For the text-containing cell, return its midpoint in [x, y] coordinate format. 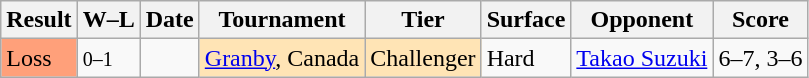
0–1 [108, 58]
Surface [526, 20]
Score [760, 20]
Loss [39, 58]
Result [39, 20]
Granby, Canada [282, 58]
Opponent [642, 20]
Hard [526, 58]
W–L [108, 20]
Tier [423, 20]
Tournament [282, 20]
Takao Suzuki [642, 58]
Challenger [423, 58]
6–7, 3–6 [760, 58]
Date [170, 20]
